Extract the (x, y) coordinate from the center of the cell holding the provided text.  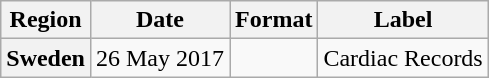
Label (403, 20)
26 May 2017 (160, 58)
Cardiac Records (403, 58)
Region (46, 20)
Date (160, 20)
Sweden (46, 58)
Format (274, 20)
